Extract the (x, y) coordinate from the center of the cell holding the provided text.  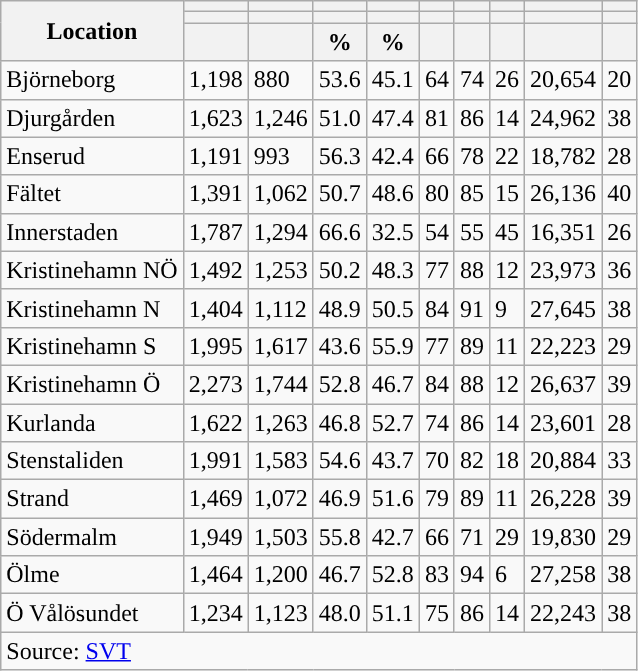
1,991 (216, 461)
1,404 (216, 308)
1,583 (280, 461)
18 (506, 461)
75 (436, 613)
26,136 (564, 194)
Location (92, 31)
6 (506, 575)
880 (280, 80)
1,294 (280, 232)
1,503 (280, 537)
24,962 (564, 118)
42.7 (392, 537)
27,258 (564, 575)
1,391 (216, 194)
50.7 (340, 194)
26,228 (564, 499)
70 (436, 461)
Ölme (92, 575)
1,253 (280, 270)
45 (506, 232)
55.9 (392, 346)
52.7 (392, 423)
82 (472, 461)
51.1 (392, 613)
1,949 (216, 537)
22 (506, 156)
Fältet (92, 194)
55.8 (340, 537)
20 (620, 80)
Djurgården (92, 118)
91 (472, 308)
1,787 (216, 232)
Source: SVT (319, 651)
83 (436, 575)
48.9 (340, 308)
Innerstaden (92, 232)
22,223 (564, 346)
94 (472, 575)
2,273 (216, 384)
Enserud (92, 156)
26,637 (564, 384)
Kristinehamn Ö (92, 384)
1,191 (216, 156)
15 (506, 194)
Kristinehamn NÖ (92, 270)
54.6 (340, 461)
54 (436, 232)
51.0 (340, 118)
Strand (92, 499)
23,601 (564, 423)
45.1 (392, 80)
1,112 (280, 308)
33 (620, 461)
1,469 (216, 499)
1,744 (280, 384)
1,072 (280, 499)
71 (472, 537)
Björneborg (92, 80)
20,884 (564, 461)
80 (436, 194)
40 (620, 194)
85 (472, 194)
1,246 (280, 118)
1,622 (216, 423)
1,492 (216, 270)
1,200 (280, 575)
16,351 (564, 232)
42.4 (392, 156)
Södermalm (92, 537)
1,995 (216, 346)
19,830 (564, 537)
1,623 (216, 118)
64 (436, 80)
27,645 (564, 308)
46.8 (340, 423)
43.6 (340, 346)
22,243 (564, 613)
1,123 (280, 613)
48.0 (340, 613)
Kristinehamn N (92, 308)
1,464 (216, 575)
993 (280, 156)
79 (436, 499)
Kurlanda (92, 423)
81 (436, 118)
55 (472, 232)
56.3 (340, 156)
9 (506, 308)
47.4 (392, 118)
18,782 (564, 156)
50.5 (392, 308)
1,198 (216, 80)
1,263 (280, 423)
53.6 (340, 80)
43.7 (392, 461)
66.6 (340, 232)
78 (472, 156)
50.2 (340, 270)
51.6 (392, 499)
32.5 (392, 232)
48.6 (392, 194)
1,617 (280, 346)
46.9 (340, 499)
20,654 (564, 80)
Kristinehamn S (92, 346)
Stenstaliden (92, 461)
1,234 (216, 613)
48.3 (392, 270)
36 (620, 270)
1,062 (280, 194)
Ö Vålösundet (92, 613)
23,973 (564, 270)
